Output the [X, Y] coordinate of the center of the cell containing the given text.  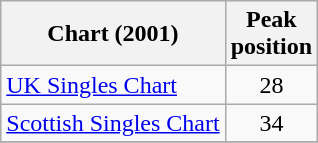
28 [271, 85]
Chart (2001) [113, 34]
Scottish Singles Chart [113, 123]
Peakposition [271, 34]
34 [271, 123]
UK Singles Chart [113, 85]
